For the text-containing cell, return its midpoint in (X, Y) coordinate format. 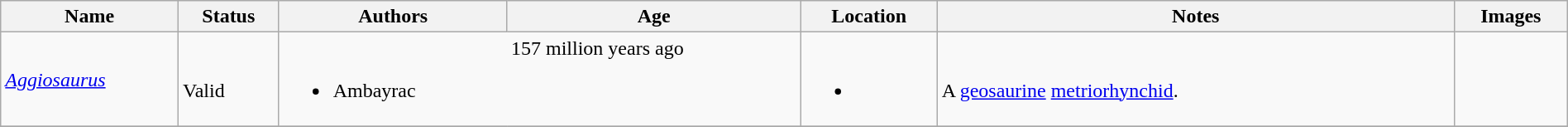
Location (868, 17)
Aggiosaurus (89, 80)
A geosaurine metriorhynchid. (1196, 80)
Name (89, 17)
Images (1510, 17)
Notes (1196, 17)
157 million years ago (653, 80)
Status (228, 17)
Authors (393, 17)
Age (653, 17)
Ambayrac (393, 80)
Valid (228, 80)
